Return the (x, y) coordinate for the center point of the cell that contains the specified text.  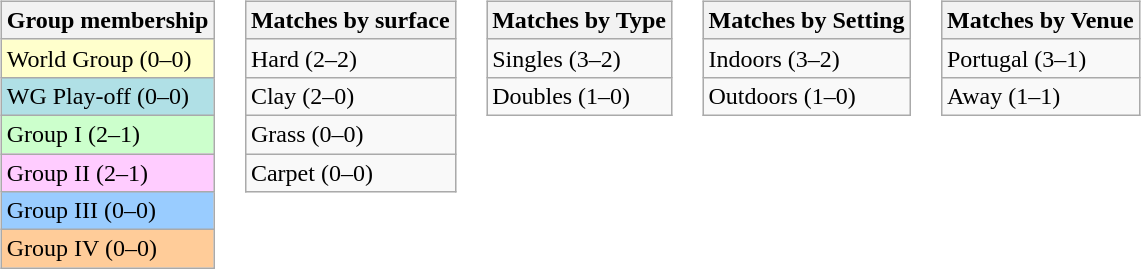
Group I (2–1) (108, 134)
Group II (2–1) (108, 173)
Away (1–1) (1040, 96)
World Group (0–0) (108, 58)
Outdoors (1–0) (806, 96)
Matches by Type (580, 20)
Carpet (0–0) (350, 173)
Portugal (3–1) (1040, 58)
Group IV (0–0) (108, 249)
Group III (0–0) (108, 211)
Clay (2–0) (350, 96)
Doubles (1–0) (580, 96)
Hard (2–2) (350, 58)
Matches by Setting (806, 20)
Grass (0–0) (350, 134)
Matches by Venue (1040, 20)
Indoors (3–2) (806, 58)
Matches by surface (350, 20)
Singles (3–2) (580, 58)
WG Play-off (0–0) (108, 96)
Group membership (108, 20)
